Determine the [x, y] coordinate at the center of the cell enclosing the given text.  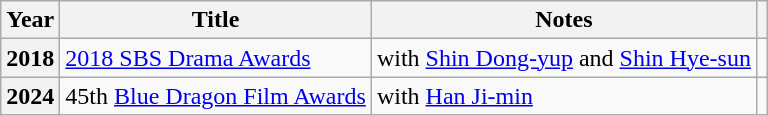
with Shin Dong-yup and Shin Hye-sun [564, 58]
Year [30, 20]
with Han Ji-min [564, 96]
Title [216, 20]
Notes [564, 20]
2024 [30, 96]
45th Blue Dragon Film Awards [216, 96]
2018 SBS Drama Awards [216, 58]
2018 [30, 58]
